Pinpoint the cell where the given text exists, returning its (X, Y) midpoint coordinate. 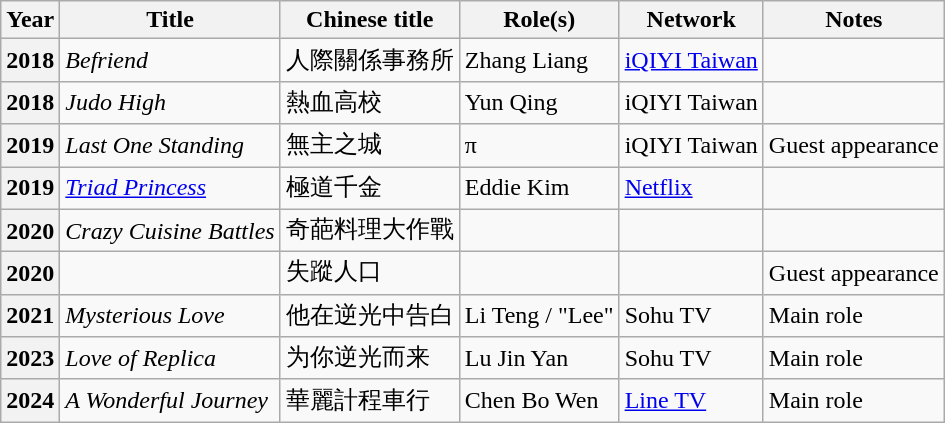
Title (170, 20)
2024 (30, 400)
Eddie Kim (539, 188)
人際關係事務所 (370, 60)
Triad Princess (170, 188)
Network (691, 20)
Chinese title (370, 20)
Chen Bo Wen (539, 400)
Befriend (170, 60)
奇葩料理大作戰 (370, 230)
Year (30, 20)
極道千金 (370, 188)
Last One Standing (170, 146)
2021 (30, 316)
A Wonderful Journey (170, 400)
2023 (30, 358)
無主之城 (370, 146)
Crazy Cuisine Battles (170, 230)
Yun Qing (539, 102)
Netflix (691, 188)
Lu Jin Yan (539, 358)
Notes (854, 20)
Zhang Liang (539, 60)
失蹤人口 (370, 274)
为你逆光而来 (370, 358)
Love of Replica (170, 358)
他在逆光中告白 (370, 316)
π (539, 146)
Mysterious Love (170, 316)
Line TV (691, 400)
Role(s) (539, 20)
熱血高校 (370, 102)
華麗計程車行 (370, 400)
Li Teng / "Lee" (539, 316)
Judo High (170, 102)
